Capture the cell that displays the provided text and extract its (X, Y) central coordinate. 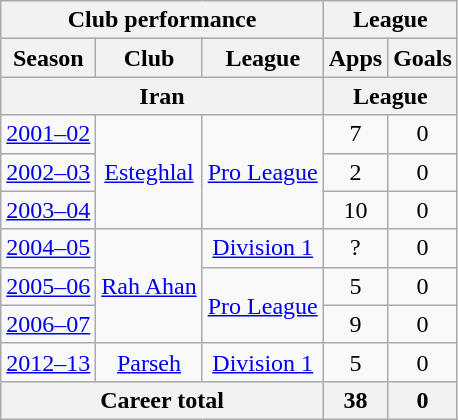
38 (355, 400)
Club (149, 58)
Goals (423, 58)
7 (355, 134)
2002–03 (48, 172)
Apps (355, 58)
2004–05 (48, 248)
Career total (162, 400)
Iran (162, 96)
Season (48, 58)
2012–13 (48, 362)
10 (355, 210)
2003–04 (48, 210)
2001–02 (48, 134)
? (355, 248)
Rah Ahan (149, 286)
Esteghlal (149, 172)
9 (355, 324)
2006–07 (48, 324)
2 (355, 172)
2005–06 (48, 286)
Club performance (162, 20)
Parseh (149, 362)
